Detect which cell encompasses the target text, then output its [x, y] center coordinate. 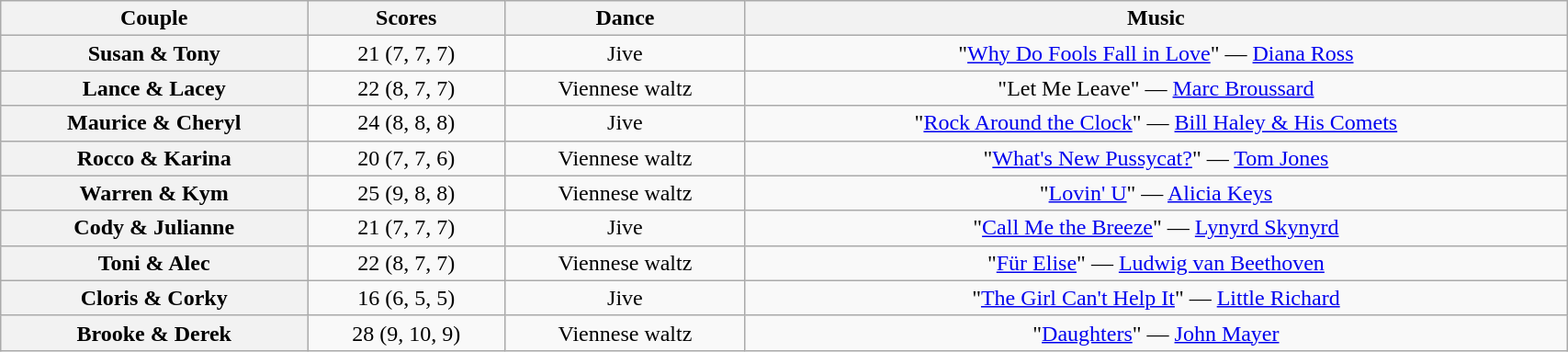
"Rock Around the Clock" — Bill Haley & His Comets [1156, 123]
"Für Elise" — Ludwig van Beethoven [1156, 263]
Lance & Lacey [154, 88]
"Why Do Fools Fall in Love" — Diana Ross [1156, 53]
Maurice & Cheryl [154, 123]
Susan & Tony [154, 53]
Dance [625, 18]
Brooke & Derek [154, 333]
"Let Me Leave" — Marc Broussard [1156, 88]
"The Girl Can't Help It" — Little Richard [1156, 298]
"Lovin' U" — Alicia Keys [1156, 193]
Music [1156, 18]
25 (9, 8, 8) [406, 193]
Cody & Julianne [154, 228]
Warren & Kym [154, 193]
"Call Me the Breeze" — Lynyrd Skynyrd [1156, 228]
20 (7, 7, 6) [406, 158]
24 (8, 8, 8) [406, 123]
"Daughters" — John Mayer [1156, 333]
"What's New Pussycat?" — Tom Jones [1156, 158]
Toni & Alec [154, 263]
Couple [154, 18]
Cloris & Corky [154, 298]
16 (6, 5, 5) [406, 298]
Rocco & Karina [154, 158]
28 (9, 10, 9) [406, 333]
Scores [406, 18]
